Return [x, y] of the center of cell containing provided text 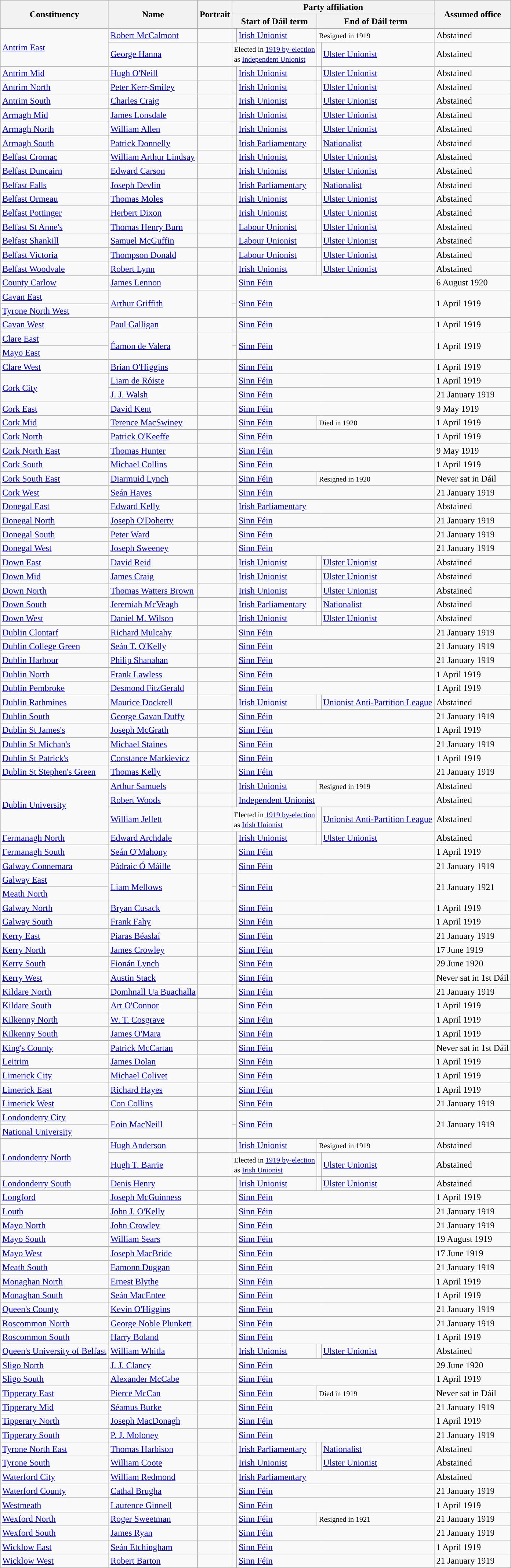
William Redmond [153, 1477]
Fermanagh South [54, 852]
Edward Carson [153, 171]
Donegal North [54, 520]
Dublin North [54, 674]
W. T. Cosgrave [153, 1020]
Fermanagh North [54, 838]
Louth [54, 1211]
Bryan Cusack [153, 908]
Donegal East [54, 507]
Portrait [215, 14]
Cavan West [54, 325]
Clare West [54, 367]
Joseph McGrath [153, 730]
Dublin College Green [54, 646]
Sligo North [54, 1365]
Seán Hayes [153, 493]
Edward Archdale [153, 838]
Séamus Burke [153, 1407]
Cork East [54, 409]
Dublin Pembroke [54, 688]
Monaghan North [54, 1281]
Donegal South [54, 534]
Thomas Hunter [153, 451]
William Sears [153, 1239]
Dublin South [54, 716]
Galway Connemara [54, 866]
James Lennon [153, 283]
Joseph MacBride [153, 1253]
Patrick O'Keeffe [153, 437]
Galway East [54, 880]
Antrim South [54, 101]
George Hanna [153, 54]
Londonderry North [54, 1158]
Antrim Mid [54, 73]
Dublin Rathmines [54, 702]
Down Mid [54, 576]
Liam Mellows [153, 887]
Armagh North [54, 129]
Meath South [54, 1267]
Assumed office [472, 14]
Mayo West [54, 1253]
Cork City [54, 388]
Belfast Ormeau [54, 199]
Fionán Lynch [153, 964]
Edward Kelly [153, 507]
Tipperary East [54, 1393]
William Allen [153, 129]
Belfast Shankill [54, 241]
Londonderry South [54, 1183]
Michael Staines [153, 744]
Mayo East [54, 353]
Start of Dáil term [275, 21]
Wicklow West [54, 1561]
Belfast Victoria [54, 255]
Cork North [54, 437]
George Noble Plunkett [153, 1323]
Samuel McGuffin [153, 241]
David Kent [153, 409]
Waterford County [54, 1491]
Queen's County [54, 1309]
Dublin St James's [54, 730]
Joseph Devlin [153, 185]
Dublin St Michan's [54, 744]
Michael Colivet [153, 1075]
Laurence Ginnell [153, 1505]
Belfast Cromac [54, 157]
Richard Mulcahy [153, 632]
Leitrim [54, 1061]
James Craig [153, 576]
Pádraic Ó Máille [153, 866]
Independent Unionist [336, 800]
Jeremiah McVeagh [153, 604]
Mayo South [54, 1239]
Éamon de Valera [153, 346]
James Dolan [153, 1061]
Joseph O'Doherty [153, 520]
Resigned in 1920 [376, 479]
Thomas Henry Burn [153, 227]
Charles Craig [153, 101]
Denis Henry [153, 1183]
William Whitla [153, 1351]
Michael Collins [153, 465]
National University [54, 1132]
Cork North East [54, 451]
Frank Lawless [153, 674]
Down South [54, 604]
Patrick McCartan [153, 1048]
Down West [54, 618]
Robert Lynn [153, 269]
21 January 1921 [472, 887]
Cork Mid [54, 423]
Mayo North [54, 1225]
Longford [54, 1197]
Frank Fahy [153, 922]
Dublin University [54, 805]
William Jellett [153, 819]
Cork South East [54, 479]
J. J. Clancy [153, 1365]
Armagh South [54, 143]
Wexford North [54, 1519]
Party affiliation [333, 7]
Arthur Griffith [153, 304]
Cathal Brugha [153, 1491]
Pierce McCan [153, 1393]
David Reid [153, 562]
Donegal West [54, 548]
Westmeath [54, 1505]
Elected in 1919 by-electionas Independent Unionist [275, 54]
Richard Hayes [153, 1090]
Down East [54, 562]
Died in 1920 [376, 423]
James Ryan [153, 1533]
Seán MacEntee [153, 1295]
Brian O'Higgins [153, 367]
Liam de Róiste [153, 381]
King's County [54, 1048]
Belfast Pottinger [54, 213]
Robert McCalmont [153, 35]
Tyrone North West [54, 311]
Tipperary South [54, 1435]
Roger Sweetman [153, 1519]
Tipperary North [54, 1421]
Died in 1919 [376, 1393]
Paul Galligan [153, 325]
Kildare North [54, 992]
Art O'Connor [153, 1006]
Maurice Dockrell [153, 702]
Thomas Moles [153, 199]
Robert Barton [153, 1561]
Dublin Harbour [54, 660]
Austin Stack [153, 978]
James Crowley [153, 950]
Down North [54, 590]
Dublin Clontarf [54, 632]
Kildare South [54, 1006]
James O'Mara [153, 1034]
Antrim North [54, 87]
Diarmuid Lynch [153, 479]
Cork South [54, 465]
Arthur Samuels [153, 786]
Tipperary Mid [54, 1407]
Belfast St Anne's [54, 227]
Wicklow East [54, 1547]
Limerick East [54, 1090]
Monaghan South [54, 1295]
Seán Etchingham [153, 1547]
Galway South [54, 922]
Roscommon South [54, 1337]
Robert Woods [153, 800]
Joseph Sweeney [153, 548]
Desmond FitzGerald [153, 688]
Thompson Donald [153, 255]
Seán O'Mahony [153, 852]
19 August 1919 [472, 1239]
Con Collins [153, 1104]
Cavan East [54, 297]
Tyrone North East [54, 1449]
Constituency [54, 14]
Clare East [54, 339]
Kerry North [54, 950]
Dublin St Patrick's [54, 758]
William Arthur Lindsay [153, 157]
Wexford South [54, 1533]
Queen's University of Belfast [54, 1351]
Kerry West [54, 978]
Roscommon North [54, 1323]
Joseph McGuinness [153, 1197]
P. J. Moloney [153, 1435]
Thomas Harbison [153, 1449]
Londonderry City [54, 1118]
Armagh Mid [54, 115]
Harry Boland [153, 1337]
Kilkenny South [54, 1034]
Kerry South [54, 964]
Belfast Falls [54, 185]
Eamonn Duggan [153, 1267]
Meath North [54, 894]
End of Dáil term [376, 21]
Thomas Watters Brown [153, 590]
J. J. Walsh [153, 394]
William Coote [153, 1463]
Domhnall Ua Buachalla [153, 992]
Hugh T. Barrie [153, 1164]
George Gavan Duffy [153, 716]
Tyrone South [54, 1463]
Dublin St Stephen's Green [54, 772]
Belfast Duncairn [54, 171]
Seán T. O'Kelly [153, 646]
Cork West [54, 493]
John J. O'Kelly [153, 1211]
Eoin MacNeill [153, 1125]
Peter Ward [153, 534]
Peter Kerr-Smiley [153, 87]
Limerick West [54, 1104]
Joseph MacDonagh [153, 1421]
Kerry East [54, 936]
Hugh Anderson [153, 1146]
Thomas Kelly [153, 772]
Waterford City [54, 1477]
Sligo South [54, 1379]
Name [153, 14]
Alexander McCabe [153, 1379]
Terence MacSwiney [153, 423]
Patrick Donnelly [153, 143]
Herbert Dixon [153, 213]
John Crowley [153, 1225]
6 August 1920 [472, 283]
Ernest Blythe [153, 1281]
James Lonsdale [153, 115]
Constance Markievicz [153, 758]
Piaras Béaslaí [153, 936]
Limerick City [54, 1075]
Belfast Woodvale [54, 269]
County Carlow [54, 283]
Daniel M. Wilson [153, 618]
Kevin O'Higgins [153, 1309]
Antrim East [54, 47]
Kilkenny North [54, 1020]
Resigned in 1921 [376, 1519]
Galway North [54, 908]
Hugh O'Neill [153, 73]
Philip Shanahan [153, 660]
